Output the (x, y) coordinate of the center of the cell containing the given text.  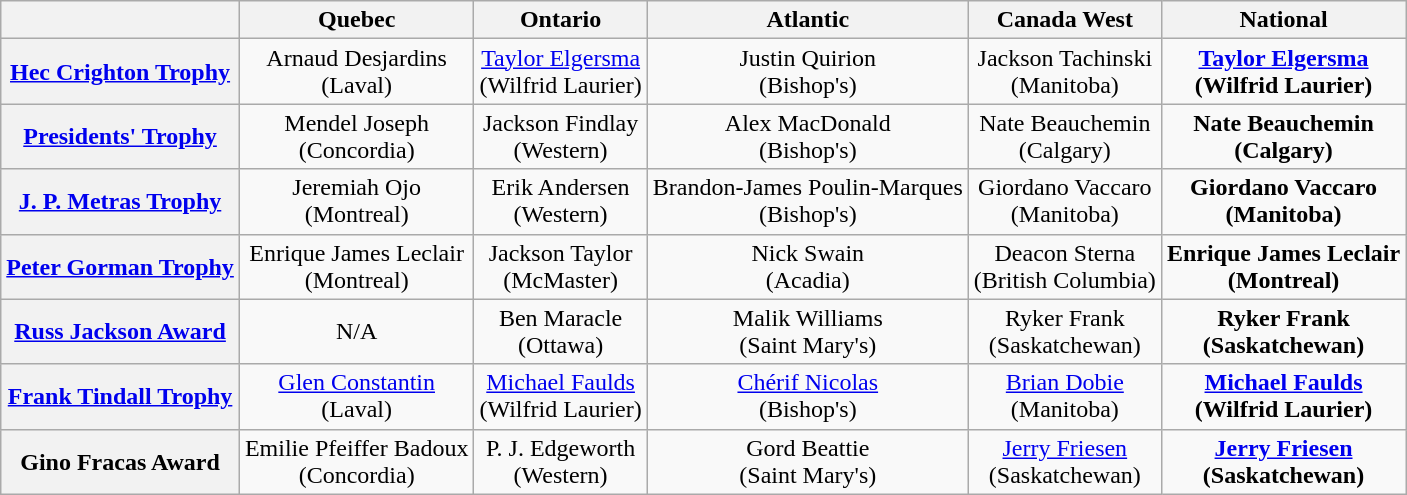
Emilie Pfeiffer Badoux(Concordia) (356, 462)
Ontario (560, 20)
Jackson Findlay(Western) (560, 136)
N/A (356, 332)
Presidents' Trophy (120, 136)
Arnaud Desjardins(Laval) (356, 72)
Nick Swain(Acadia) (808, 266)
National (1283, 20)
Erik Andersen(Western) (560, 202)
Deacon Sterna(British Columbia) (1064, 266)
Justin Quirion(Bishop's) (808, 72)
Malik Williams(Saint Mary's) (808, 332)
Frank Tindall Trophy (120, 396)
Hec Crighton Trophy (120, 72)
Russ Jackson Award (120, 332)
Jackson Taylor(McMaster) (560, 266)
Gord Beattie(Saint Mary's) (808, 462)
Quebec (356, 20)
Brandon-James Poulin-Marques(Bishop's) (808, 202)
Jackson Tachinski(Manitoba) (1064, 72)
P. J. Edgeworth(Western) (560, 462)
Canada West (1064, 20)
Mendel Joseph(Concordia) (356, 136)
Gino Fracas Award (120, 462)
J. P. Metras Trophy (120, 202)
Peter Gorman Trophy (120, 266)
Chérif Nicolas(Bishop's) (808, 396)
Ben Maracle(Ottawa) (560, 332)
Atlantic (808, 20)
Glen Constantin(Laval) (356, 396)
Brian Dobie(Manitoba) (1064, 396)
Alex MacDonald(Bishop's) (808, 136)
Jeremiah Ojo(Montreal) (356, 202)
